Scan for the cell matching the given text and deliver its [X, Y] coordinate at center. 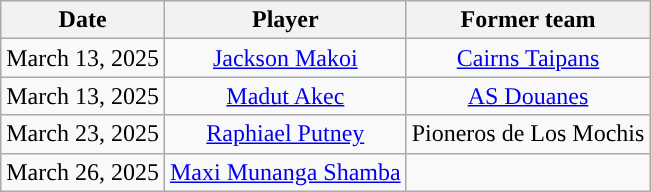
Jackson Makoi [285, 58]
Madut Akec [285, 96]
Player [285, 20]
Cairns Taipans [528, 58]
March 26, 2025 [83, 172]
March 23, 2025 [83, 134]
Pioneros de Los Mochis [528, 134]
AS Douanes [528, 96]
Former team [528, 20]
Date [83, 20]
Raphiael Putney [285, 134]
Maxi Munanga Shamba [285, 172]
